Return the [x, y] coordinate for the center point of the cell that contains the specified text.  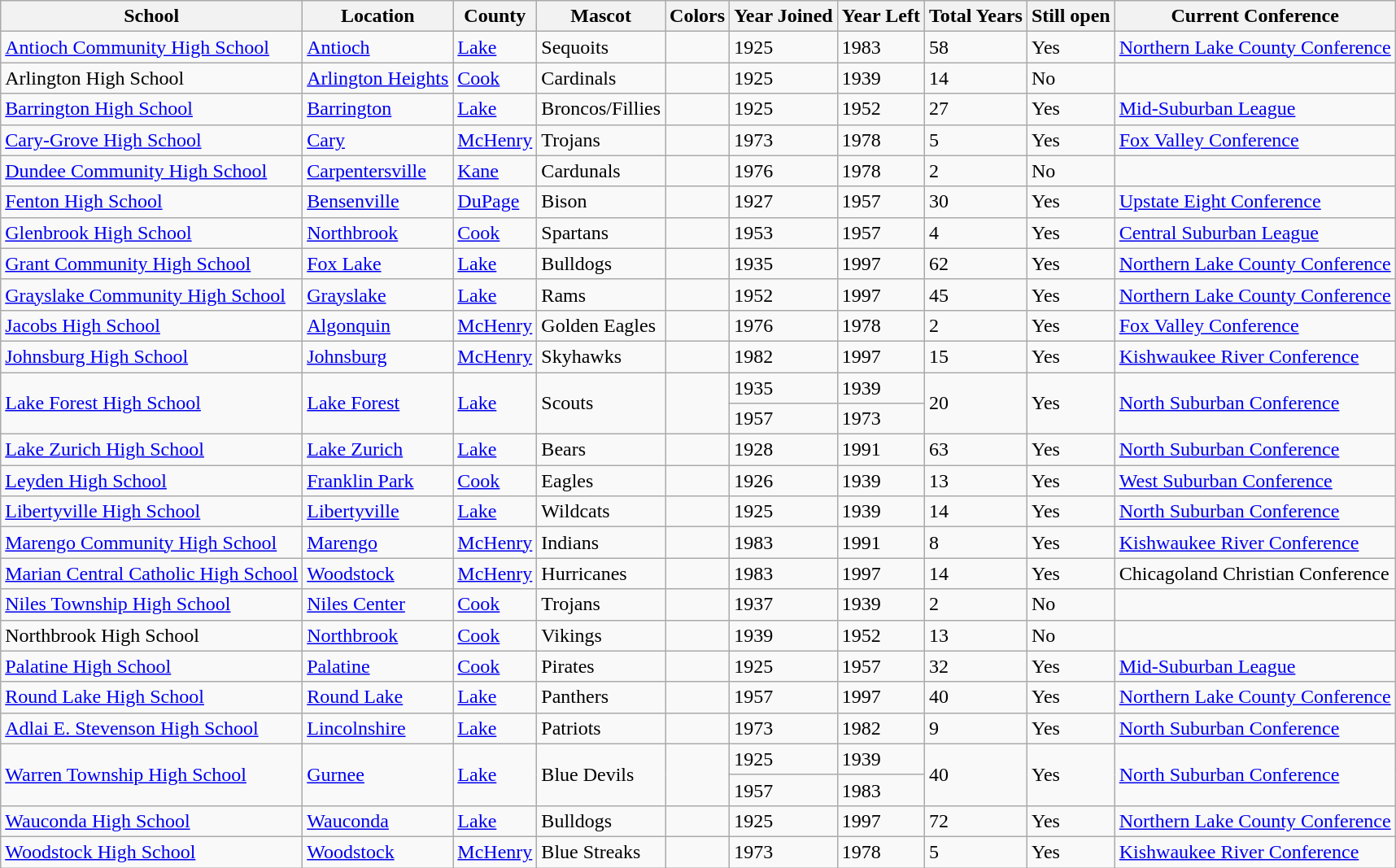
1937 [784, 604]
Lincolnshire [377, 728]
Kane [495, 171]
Fenton High School [151, 202]
62 [976, 264]
Niles Township High School [151, 604]
Leyden High School [151, 481]
Current Conference [1254, 16]
Algonquin [377, 325]
Patriots [601, 728]
Rams [601, 294]
Bears [601, 450]
1953 [784, 233]
58 [976, 47]
Adlai E. Stevenson High School [151, 728]
Still open [1071, 16]
Upstate Eight Conference [1254, 202]
Wauconda [377, 821]
DuPage [495, 202]
Central Suburban League [1254, 233]
Barrington [377, 109]
Carpentersville [377, 171]
1926 [784, 481]
Lake Forest [377, 403]
Pirates [601, 666]
1928 [784, 450]
Palatine [377, 666]
Libertyville [377, 512]
Vikings [601, 635]
Hurricanes [601, 574]
Northbrook High School [151, 635]
Lake Zurich [377, 450]
County [495, 16]
27 [976, 109]
30 [976, 202]
Jacobs High School [151, 325]
Wildcats [601, 512]
Year Left [880, 16]
72 [976, 821]
Johnsburg [377, 356]
Warren Township High School [151, 774]
Blue Devils [601, 774]
Woodstock High School [151, 852]
Marengo Community High School [151, 543]
Grayslake Community High School [151, 294]
Skyhawks [601, 356]
Wauconda High School [151, 821]
Location [377, 16]
Panthers [601, 697]
Mascot [601, 16]
Arlington Heights [377, 78]
9 [976, 728]
Gurnee [377, 774]
Bensenville [377, 202]
Marengo [377, 543]
Cary-Grove High School [151, 140]
1927 [784, 202]
Barrington High School [151, 109]
Libertyville High School [151, 512]
Chicagoland Christian Conference [1254, 574]
Arlington High School [151, 78]
Antioch Community High School [151, 47]
Year Joined [784, 16]
Colors [698, 16]
Franklin Park [377, 481]
15 [976, 356]
Eagles [601, 481]
63 [976, 450]
Antioch [377, 47]
Scouts [601, 403]
School [151, 16]
Sequoits [601, 47]
Cardunals [601, 171]
Palatine High School [151, 666]
Niles Center [377, 604]
Dundee Community High School [151, 171]
Marian Central Catholic High School [151, 574]
Round Lake [377, 697]
Grayslake [377, 294]
Grant Community High School [151, 264]
Spartans [601, 233]
8 [976, 543]
Indians [601, 543]
Bison [601, 202]
Round Lake High School [151, 697]
Johnsburg High School [151, 356]
32 [976, 666]
Glenbrook High School [151, 233]
Cardinals [601, 78]
Golden Eagles [601, 325]
20 [976, 403]
Lake Forest High School [151, 403]
4 [976, 233]
Blue Streaks [601, 852]
Total Years [976, 16]
Cary [377, 140]
Broncos/Fillies [601, 109]
45 [976, 294]
Fox Lake [377, 264]
West Suburban Conference [1254, 481]
Lake Zurich High School [151, 450]
